Search for the cell housing the specified text and yield its [X, Y] center coordinate. 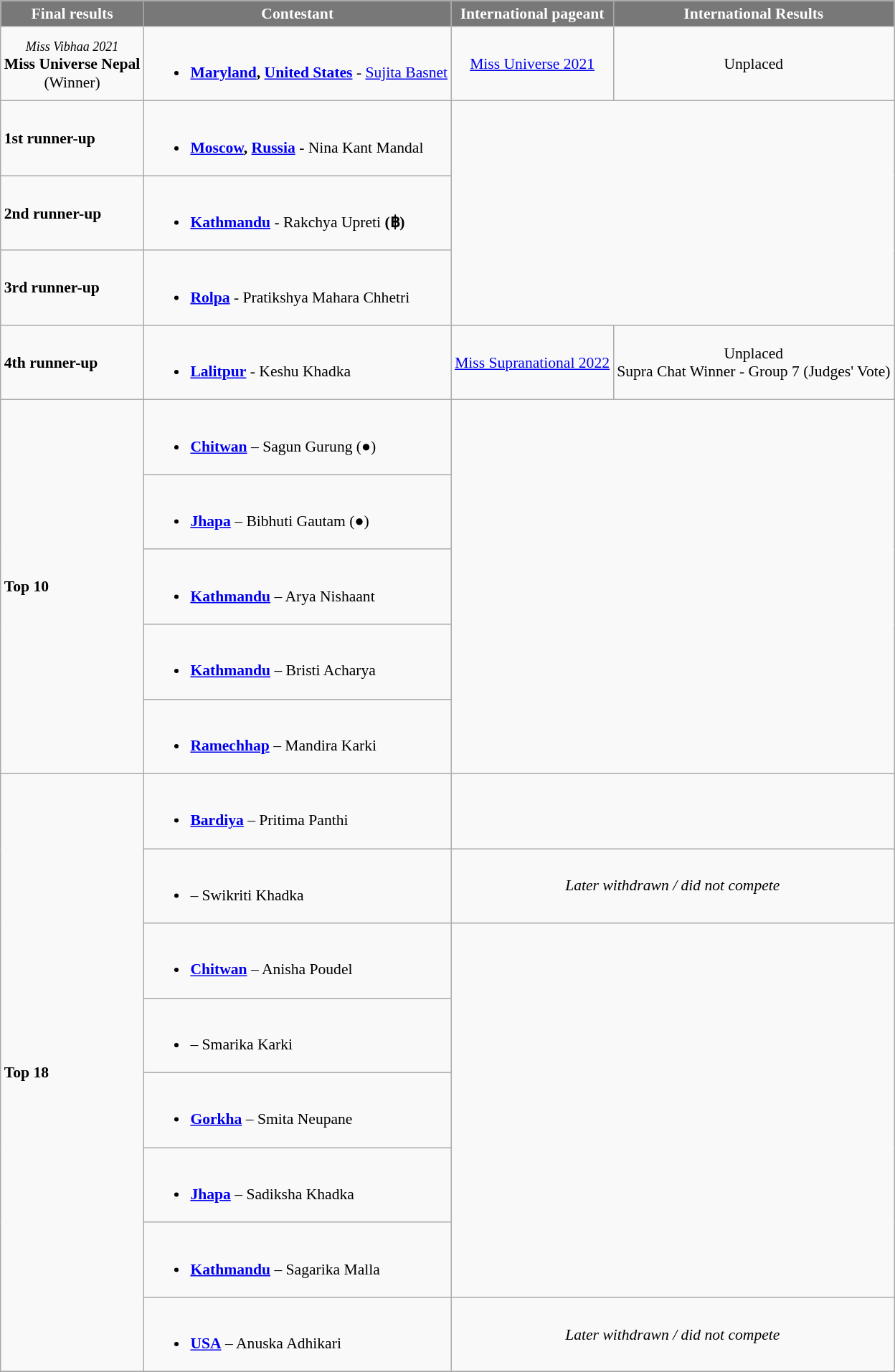
Top 18 [72, 1073]
Kathmandu - Rakchya Upreti (฿) [297, 213]
Chitwan – Sagun Gurung (●) [297, 437]
Top 10 [72, 586]
Lalitpur - Keshu Khadka [297, 363]
Bardiya – Pritima Panthi [297, 811]
– Swikriti Khadka [297, 886]
2nd runner-up [72, 213]
International pageant [532, 14]
Miss Vibhaa 2021Miss Universe Nepal(Winner) [72, 64]
Maryland, United States - Sujita Basnet [297, 64]
Moscow, Russia - Nina Kant Mandal [297, 138]
Miss Universe 2021 [532, 64]
International Results [753, 14]
Kathmandu – Sagarika Malla [297, 1260]
Rolpa - Pratikshya Mahara Chhetri [297, 288]
3rd runner-up [72, 288]
Miss Supranational 2022 [532, 363]
USA – Anuska Adhikari [297, 1335]
4th runner-up [72, 363]
Ramechhap – Mandira Karki [297, 736]
Kathmandu – Arya Nishaant [297, 587]
Gorkha – Smita Neupane [297, 1110]
Unplaced [753, 64]
Unplaced Supra Chat Winner - Group 7 (Judges' Vote) [753, 363]
1st runner-up [72, 138]
– Smarika Karki [297, 1036]
Final results [72, 14]
Chitwan – Anisha Poudel [297, 961]
Jhapa – Sadiksha Khadka [297, 1185]
Kathmandu – Bristi Acharya [297, 662]
Jhapa – Bibhuti Gautam (●) [297, 513]
Contestant [297, 14]
